Find where the given text appears and provide that cell's center as [X, Y] coordinate. 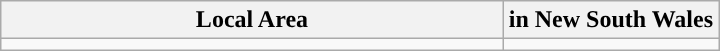
Local Area [252, 20]
in New South Wales [610, 20]
